Provide the (x, y) coordinate of the cell's center where the given text is located.  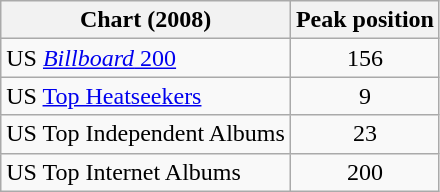
Peak position (364, 20)
US Billboard 200 (146, 58)
200 (364, 172)
US Top Internet Albums (146, 172)
156 (364, 58)
US Top Independent Albums (146, 134)
9 (364, 96)
Chart (2008) (146, 20)
US Top Heatseekers (146, 96)
23 (364, 134)
